Output the (x, y) coordinate of the center of the cell containing the given text.  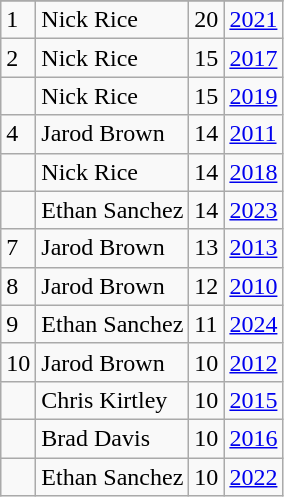
13 (206, 248)
20 (206, 20)
2 (18, 58)
2013 (254, 248)
8 (18, 286)
9 (18, 324)
Chris Kirtley (112, 400)
1 (18, 20)
2015 (254, 400)
2022 (254, 477)
12 (206, 286)
11 (206, 324)
2019 (254, 96)
2010 (254, 286)
Brad Davis (112, 438)
2021 (254, 20)
2018 (254, 172)
2012 (254, 362)
4 (18, 134)
2016 (254, 438)
7 (18, 248)
2023 (254, 210)
2017 (254, 58)
2011 (254, 134)
2024 (254, 324)
